Identify which cell holds the provided text, then report its (X, Y) central coordinate. 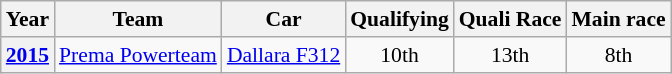
Prema Powerteam (138, 55)
2015 (28, 55)
13th (510, 55)
8th (618, 55)
Car (284, 19)
Quali Race (510, 19)
Dallara F312 (284, 55)
10th (399, 55)
Main race (618, 19)
Year (28, 19)
Team (138, 19)
Qualifying (399, 19)
